Pinpoint the cell where the given text exists, returning its [x, y] midpoint coordinate. 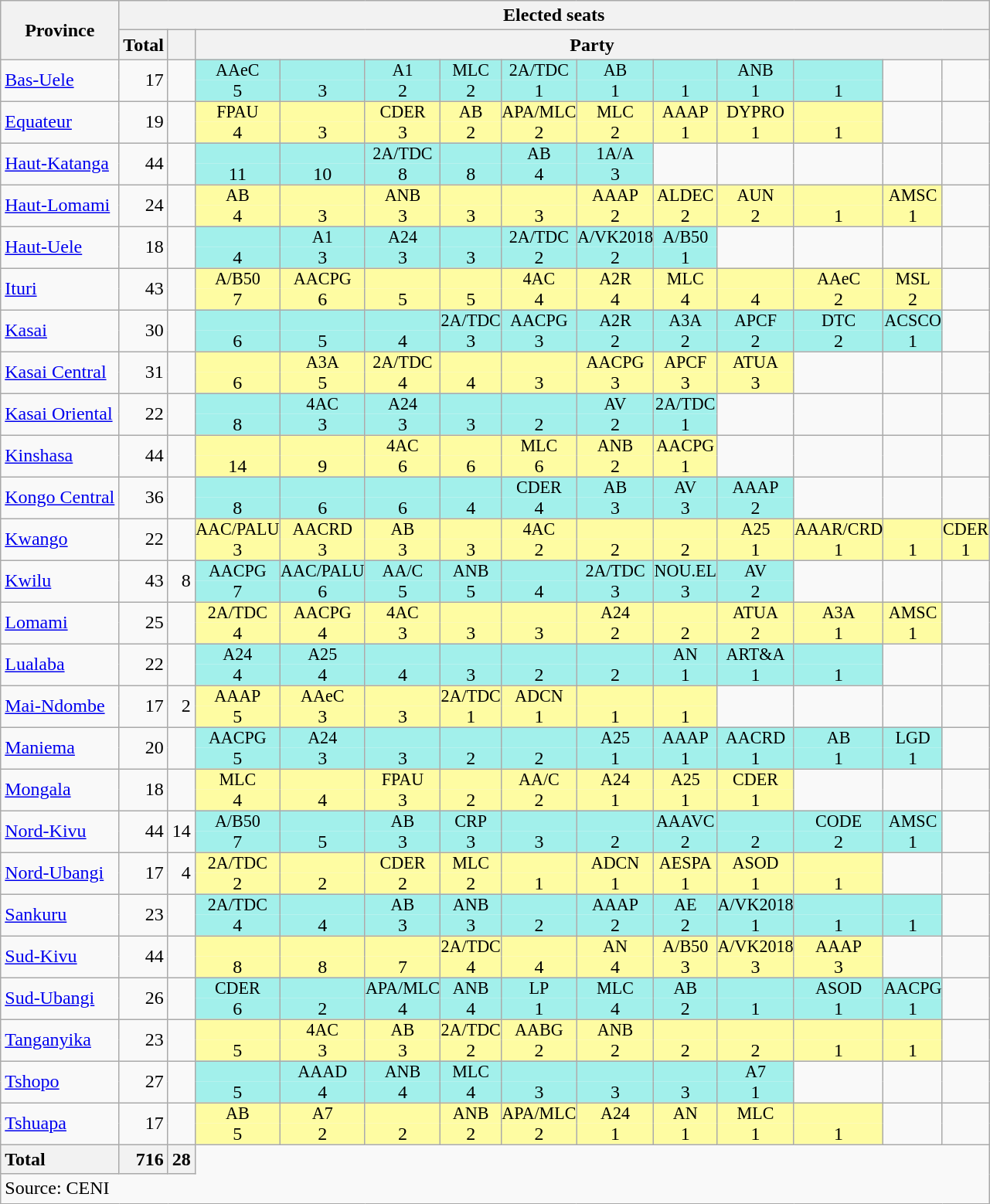
MSL [913, 278]
Kasai [60, 331]
AAAR/CRD [839, 529]
AUN [756, 195]
LP [539, 988]
Maniema [60, 748]
10 [322, 174]
ACSCO [913, 320]
30 [144, 331]
Haut-Uele [60, 247]
Mongala [60, 790]
Kasai Central [60, 372]
31 [144, 372]
Equateur [60, 122]
Kasai Oriental [60, 414]
Lomami [60, 623]
19 [144, 122]
Tanganyika [60, 1040]
Source: CENI [98, 1189]
Nord-Kivu [60, 832]
24 [144, 206]
Haut-Katanga [60, 164]
AE [686, 904]
28 [181, 1159]
Province [60, 30]
Sud-Ubangi [60, 998]
AESPA [686, 862]
CRP [471, 821]
25 [144, 623]
AAAD [322, 1071]
Tshopo [60, 1082]
9 [322, 466]
Kwango [60, 539]
Nord-Ubangi [60, 873]
1A/A [615, 153]
27 [144, 1082]
AAAVC [686, 821]
AABG [539, 1029]
Kinshasa [60, 456]
26 [144, 998]
DYPRO [756, 111]
11 [237, 174]
Kwilu [60, 581]
DTC [839, 320]
ART&A [756, 654]
Ituri [60, 289]
Elected seats [554, 15]
ALDEC [686, 195]
Kongo Central [60, 498]
Haut-Lomami [60, 206]
LGD [913, 737]
Party [592, 45]
Sankuru [60, 915]
Mai-Ndombe [60, 706]
Tshuapa [60, 1124]
36 [144, 498]
Bas-Uele [60, 80]
Lualaba [60, 665]
716 [144, 1159]
Sud-Kivu [60, 957]
NOU.EL [686, 570]
20 [144, 748]
CODE [839, 821]
